Output the [x, y] coordinate of the center of the cell containing the given text.  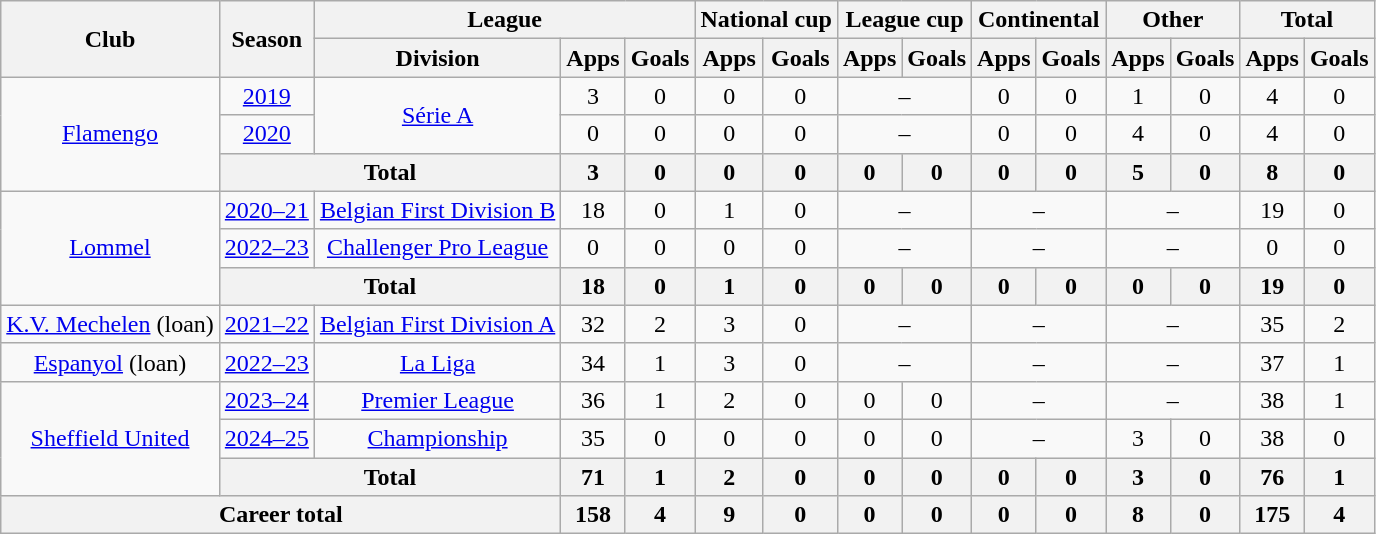
Challenger Pro League [437, 248]
34 [593, 362]
League [504, 20]
Flamengo [110, 134]
Premier League [437, 400]
32 [593, 324]
2023–24 [266, 400]
League cup [904, 20]
K.V. Mechelen (loan) [110, 324]
2020–21 [266, 210]
2024–25 [266, 438]
Espanyol (loan) [110, 362]
9 [729, 515]
National cup [766, 20]
175 [1272, 515]
2021–22 [266, 324]
Season [266, 39]
Belgian First Division A [437, 324]
76 [1272, 477]
2020 [266, 134]
71 [593, 477]
Other [1173, 20]
37 [1272, 362]
Division [437, 58]
Belgian First Division B [437, 210]
158 [593, 515]
5 [1138, 172]
Career total [281, 515]
Lommel [110, 248]
Championship [437, 438]
Série A [437, 115]
Continental [1039, 20]
Sheffield United [110, 438]
La Liga [437, 362]
36 [593, 400]
Club [110, 39]
2019 [266, 96]
